Identify which cell holds the provided text, then report its [x, y] central coordinate. 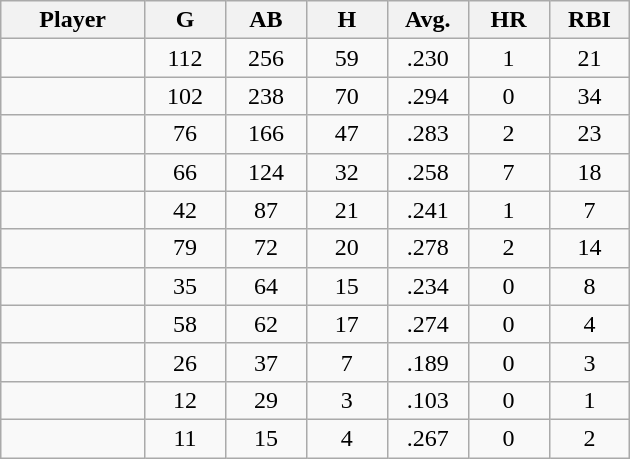
.230 [428, 58]
H [346, 20]
.274 [428, 324]
26 [186, 362]
238 [266, 96]
8 [590, 286]
.283 [428, 134]
HR [508, 20]
76 [186, 134]
72 [266, 248]
66 [186, 172]
47 [346, 134]
102 [186, 96]
18 [590, 172]
256 [266, 58]
64 [266, 286]
Player [73, 20]
59 [346, 58]
Avg. [428, 20]
.234 [428, 286]
37 [266, 362]
.294 [428, 96]
42 [186, 210]
34 [590, 96]
.258 [428, 172]
58 [186, 324]
79 [186, 248]
62 [266, 324]
.267 [428, 438]
35 [186, 286]
11 [186, 438]
166 [266, 134]
29 [266, 400]
23 [590, 134]
.278 [428, 248]
.241 [428, 210]
20 [346, 248]
32 [346, 172]
12 [186, 400]
G [186, 20]
112 [186, 58]
124 [266, 172]
.189 [428, 362]
14 [590, 248]
87 [266, 210]
.103 [428, 400]
AB [266, 20]
70 [346, 96]
17 [346, 324]
RBI [590, 20]
